Identify which cell holds the provided text, then report its [x, y] central coordinate. 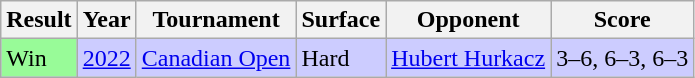
Canadian Open [216, 58]
Win [39, 58]
Surface [341, 20]
Tournament [216, 20]
Hard [341, 58]
Opponent [468, 20]
Score [622, 20]
Hubert Hurkacz [468, 58]
Year [106, 20]
Result [39, 20]
2022 [106, 58]
3–6, 6–3, 6–3 [622, 58]
